Locate the cell with the specified text and output its [X, Y] center coordinate. 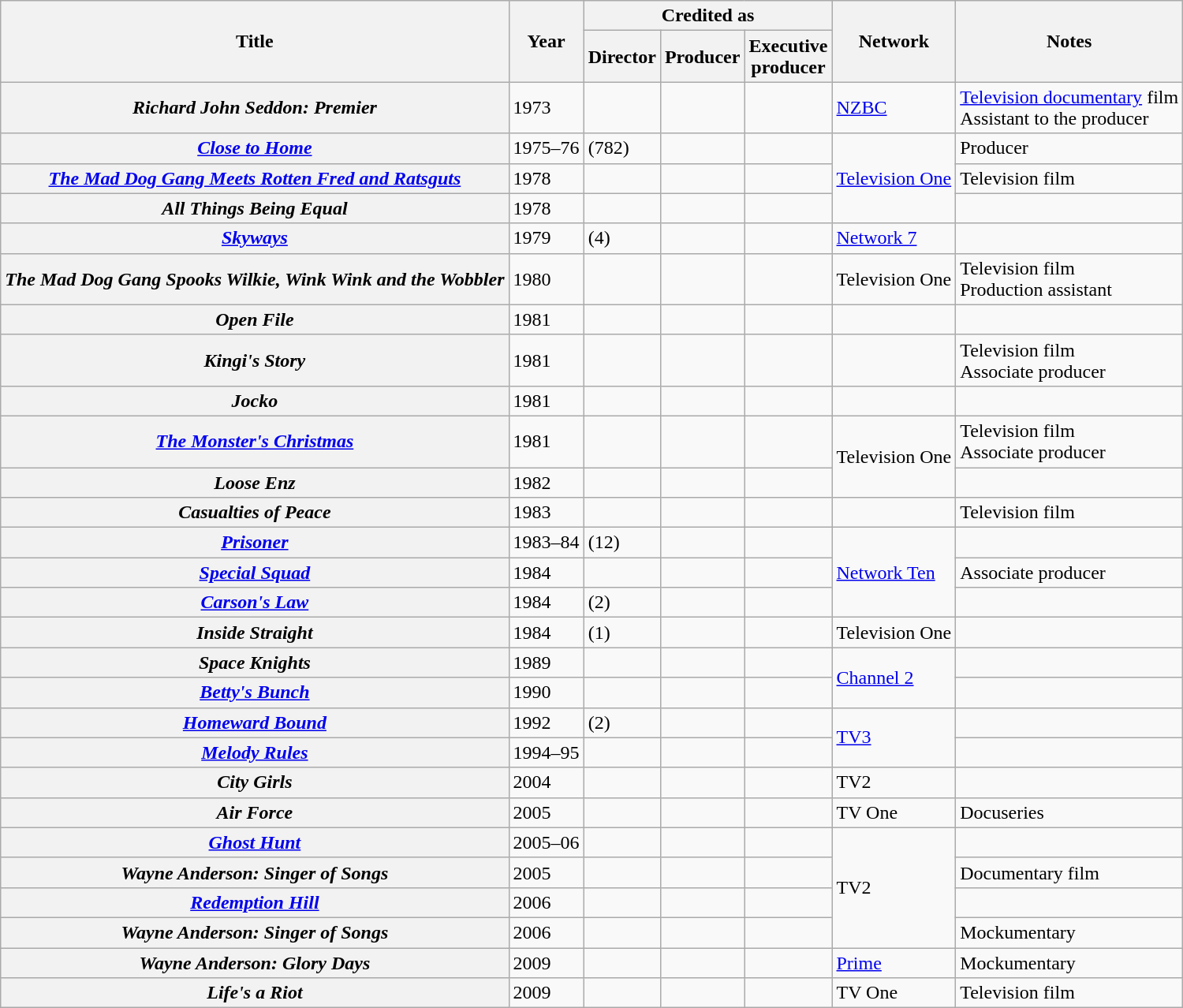
TV3 [894, 737]
Special Squad [255, 573]
Network Ten [894, 573]
Television filmProduction assistant [1069, 279]
Documentary film [1069, 872]
Richard John Seddon: Premier [255, 107]
Inside Straight [255, 633]
Executiveproducer [789, 57]
Wayne Anderson: Glory Days [255, 963]
Loose Enz [255, 482]
(4) [621, 238]
Open File [255, 319]
Close to Home [255, 148]
NZBC [894, 107]
Skyways [255, 238]
1983 [546, 513]
All Things Being Equal [255, 208]
Homeward Bound [255, 722]
Melody Rules [255, 752]
Space Knights [255, 663]
The Mad Dog Gang Meets Rotten Fred and Ratsguts [255, 178]
Year [546, 41]
Network [894, 41]
Credited as [708, 16]
2004 [546, 782]
Jocko [255, 401]
Docuseries [1069, 812]
Television documentary filmAssistant to the producer [1069, 107]
Notes [1069, 41]
(12) [621, 543]
Life's a Riot [255, 993]
(782) [621, 148]
1992 [546, 722]
1979 [546, 238]
Prisoner [255, 543]
Channel 2 [894, 678]
Carson's Law [255, 603]
1975–76 [546, 148]
1973 [546, 107]
Prime [894, 963]
Redemption Hill [255, 902]
1982 [546, 482]
1983–84 [546, 543]
1980 [546, 279]
The Monster's Christmas [255, 442]
Associate producer [1069, 573]
The Mad Dog Gang Spooks Wilkie, Wink Wink and the Wobbler [255, 279]
2005–06 [546, 842]
1989 [546, 663]
Casualties of Peace [255, 513]
(1) [621, 633]
1994–95 [546, 752]
Ghost Hunt [255, 842]
1990 [546, 693]
Network 7 [894, 238]
City Girls [255, 782]
Kingi's Story [255, 360]
Betty's Bunch [255, 693]
Air Force [255, 812]
Title [255, 41]
Director [621, 57]
